For the text-containing cell, return its midpoint in (X, Y) coordinate format. 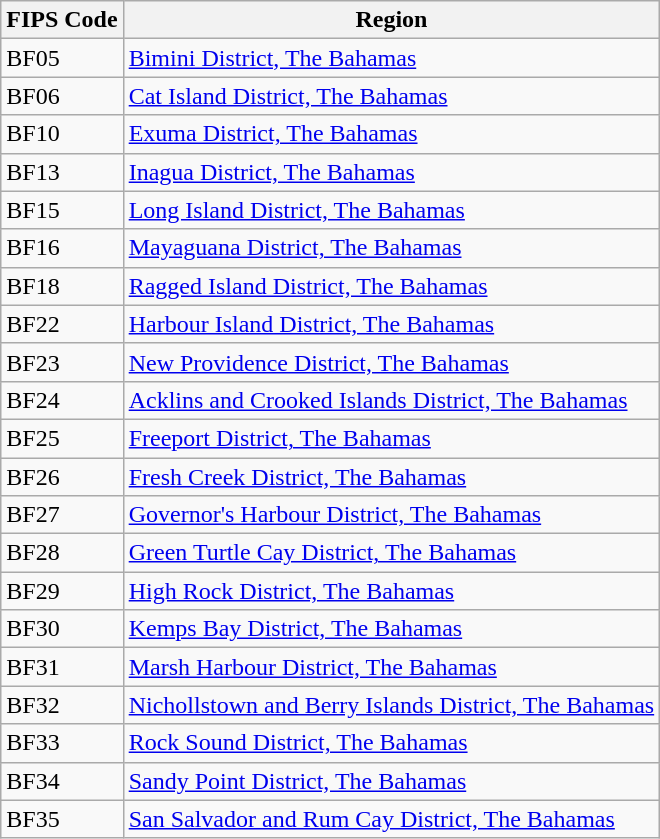
BF31 (62, 667)
Mayaguana District, The Bahamas (392, 248)
Long Island District, The Bahamas (392, 210)
Sandy Point District, The Bahamas (392, 781)
Cat Island District, The Bahamas (392, 96)
Bimini District, The Bahamas (392, 58)
Nichollstown and Berry Islands District, The Bahamas (392, 705)
BF22 (62, 324)
Ragged Island District, The Bahamas (392, 286)
High Rock District, The Bahamas (392, 591)
Region (392, 20)
BF27 (62, 515)
BF34 (62, 781)
Marsh Harbour District, The Bahamas (392, 667)
Inagua District, The Bahamas (392, 172)
BF18 (62, 286)
BF10 (62, 134)
BF06 (62, 96)
BF35 (62, 819)
Freeport District, The Bahamas (392, 438)
BF13 (62, 172)
BF15 (62, 210)
BF33 (62, 743)
San Salvador and Rum Cay District, The Bahamas (392, 819)
Harbour Island District, The Bahamas (392, 324)
New Providence District, The Bahamas (392, 362)
Acklins and Crooked Islands District, The Bahamas (392, 400)
BF26 (62, 477)
Exuma District, The Bahamas (392, 134)
BF16 (62, 248)
Fresh Creek District, The Bahamas (392, 477)
Governor's Harbour District, The Bahamas (392, 515)
BF05 (62, 58)
BF28 (62, 553)
BF32 (62, 705)
BF24 (62, 400)
BF23 (62, 362)
BF29 (62, 591)
BF30 (62, 629)
Green Turtle Cay District, The Bahamas (392, 553)
BF25 (62, 438)
Kemps Bay District, The Bahamas (392, 629)
Rock Sound District, The Bahamas (392, 743)
FIPS Code (62, 20)
